Return the [X, Y] coordinate for the center point of the cell that contains the specified text.  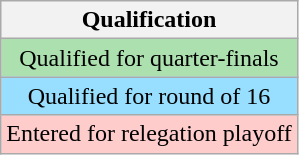
Qualification [150, 20]
Qualified for round of 16 [150, 96]
Entered for relegation playoff [150, 134]
Qualified for quarter-finals [150, 58]
